Extract the [X, Y] coordinate from the center of the cell holding the provided text.  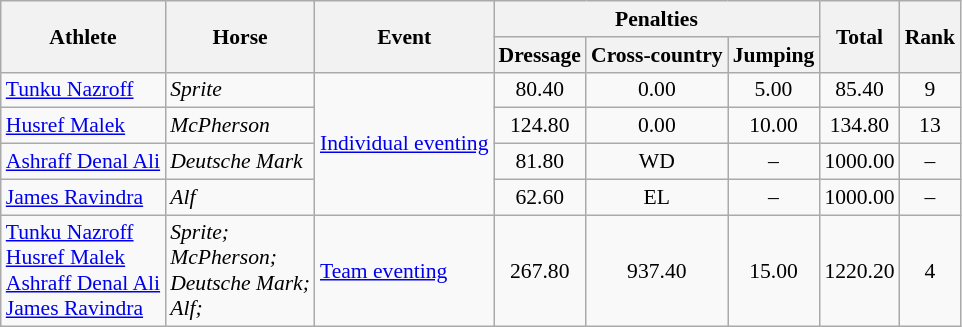
Rank [930, 36]
937.40 [657, 271]
WD [657, 162]
Cross-country [657, 55]
134.80 [859, 126]
Team eventing [404, 271]
4 [930, 271]
10.00 [774, 126]
Tunku Nazroff [83, 90]
Husref Malek [83, 126]
Sprite [240, 90]
James Ravindra [83, 197]
Total [859, 36]
EL [657, 197]
Jumping [774, 55]
Athlete [83, 36]
Ashraff Denal Ali [83, 162]
McPherson [240, 126]
85.40 [859, 90]
13 [930, 126]
9 [930, 90]
80.40 [540, 90]
5.00 [774, 90]
Dressage [540, 55]
Penalties [657, 19]
62.60 [540, 197]
124.80 [540, 126]
81.80 [540, 162]
1220.20 [859, 271]
Horse [240, 36]
Event [404, 36]
Individual eventing [404, 143]
Tunku NazroffHusref MalekAshraff Denal AliJames Ravindra [83, 271]
15.00 [774, 271]
Sprite;McPherson;Deutsche Mark; Alf; [240, 271]
267.80 [540, 271]
Deutsche Mark [240, 162]
Alf [240, 197]
